For the text-containing cell, return its midpoint in (x, y) coordinate format. 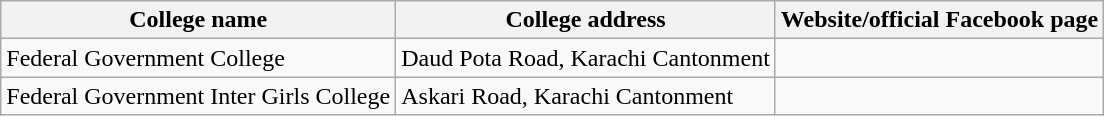
College name (198, 20)
College address (586, 20)
Daud Pota Road, Karachi Cantonment (586, 58)
Website/official Facebook page (939, 20)
Federal Government College (198, 58)
Askari Road, Karachi Cantonment (586, 96)
Federal Government Inter Girls College (198, 96)
